Return [x, y] of the center of cell containing provided text 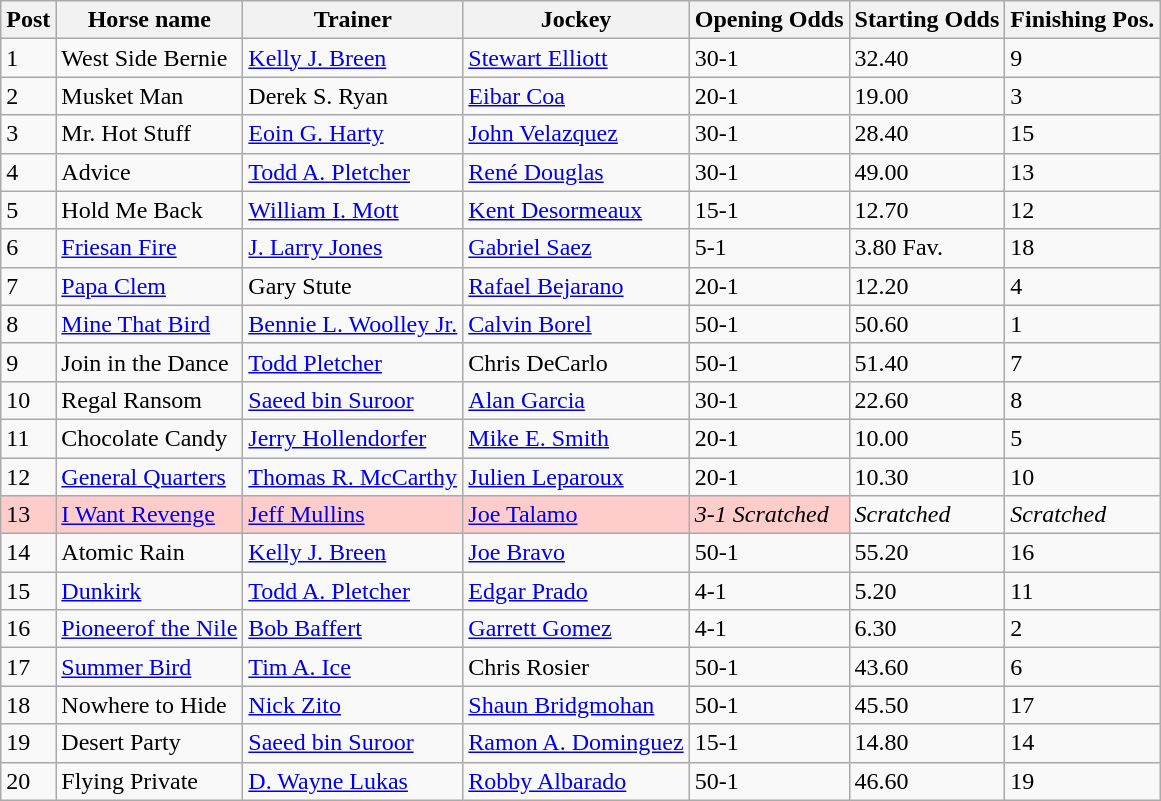
Desert Party [150, 743]
51.40 [927, 362]
50.60 [927, 324]
49.00 [927, 172]
Pioneerof the Nile [150, 629]
Starting Odds [927, 20]
Bennie L. Woolley Jr. [353, 324]
Edgar Prado [576, 591]
19.00 [927, 96]
J. Larry Jones [353, 248]
Chris DeCarlo [576, 362]
Chocolate Candy [150, 438]
Mike E. Smith [576, 438]
General Quarters [150, 477]
Todd Pletcher [353, 362]
Calvin Borel [576, 324]
55.20 [927, 553]
12.20 [927, 286]
Bob Baffert [353, 629]
Summer Bird [150, 667]
6.30 [927, 629]
Nick Zito [353, 705]
Regal Ransom [150, 400]
Derek S. Ryan [353, 96]
Tim A. Ice [353, 667]
Ramon A. Dominguez [576, 743]
West Side Bernie [150, 58]
28.40 [927, 134]
20 [28, 781]
10.30 [927, 477]
22.60 [927, 400]
43.60 [927, 667]
D. Wayne Lukas [353, 781]
12.70 [927, 210]
Hold Me Back [150, 210]
10.00 [927, 438]
Gary Stute [353, 286]
Opening Odds [769, 20]
32.40 [927, 58]
Finishing Pos. [1082, 20]
Kent Desormeaux [576, 210]
René Douglas [576, 172]
14.80 [927, 743]
Eibar Coa [576, 96]
Julien Leparoux [576, 477]
Gabriel Saez [576, 248]
3.80 Fav. [927, 248]
Atomic Rain [150, 553]
Stewart Elliott [576, 58]
Nowhere to Hide [150, 705]
Join in the Dance [150, 362]
Joe Talamo [576, 515]
45.50 [927, 705]
Chris Rosier [576, 667]
Jerry Hollendorfer [353, 438]
3-1 Scratched [769, 515]
Joe Bravo [576, 553]
5-1 [769, 248]
John Velazquez [576, 134]
Trainer [353, 20]
Horse name [150, 20]
Friesan Fire [150, 248]
Robby Albarado [576, 781]
Mine That Bird [150, 324]
Garrett Gomez [576, 629]
Jockey [576, 20]
William I. Mott [353, 210]
Thomas R. McCarthy [353, 477]
Eoin G. Harty [353, 134]
Flying Private [150, 781]
Jeff Mullins [353, 515]
Alan Garcia [576, 400]
Shaun Bridgmohan [576, 705]
Advice [150, 172]
Rafael Bejarano [576, 286]
Post [28, 20]
Dunkirk [150, 591]
Musket Man [150, 96]
Mr. Hot Stuff [150, 134]
Papa Clem [150, 286]
46.60 [927, 781]
5.20 [927, 591]
I Want Revenge [150, 515]
